Return [x, y] of the center of cell containing provided text 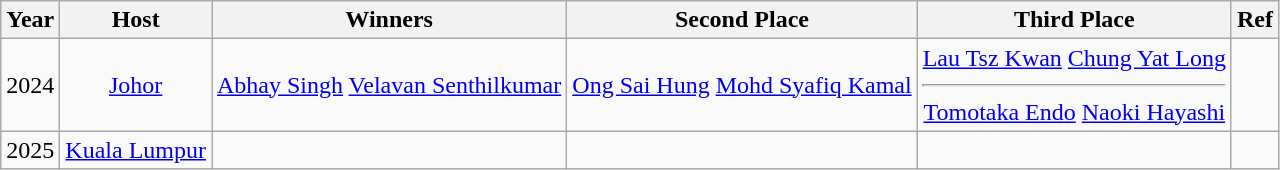
Ong Sai Hung Mohd Syafiq Kamal [742, 85]
2025 [30, 150]
2024 [30, 85]
Abhay Singh Velavan Senthilkumar [390, 85]
Third Place [1074, 20]
Ref [1254, 20]
Second Place [742, 20]
Lau Tsz Kwan Chung Yat Long Tomotaka Endo Naoki Hayashi [1074, 85]
Year [30, 20]
Host [136, 20]
Winners [390, 20]
Kuala Lumpur [136, 150]
Johor [136, 85]
